Identify which cell holds the provided text, then report its [X, Y] central coordinate. 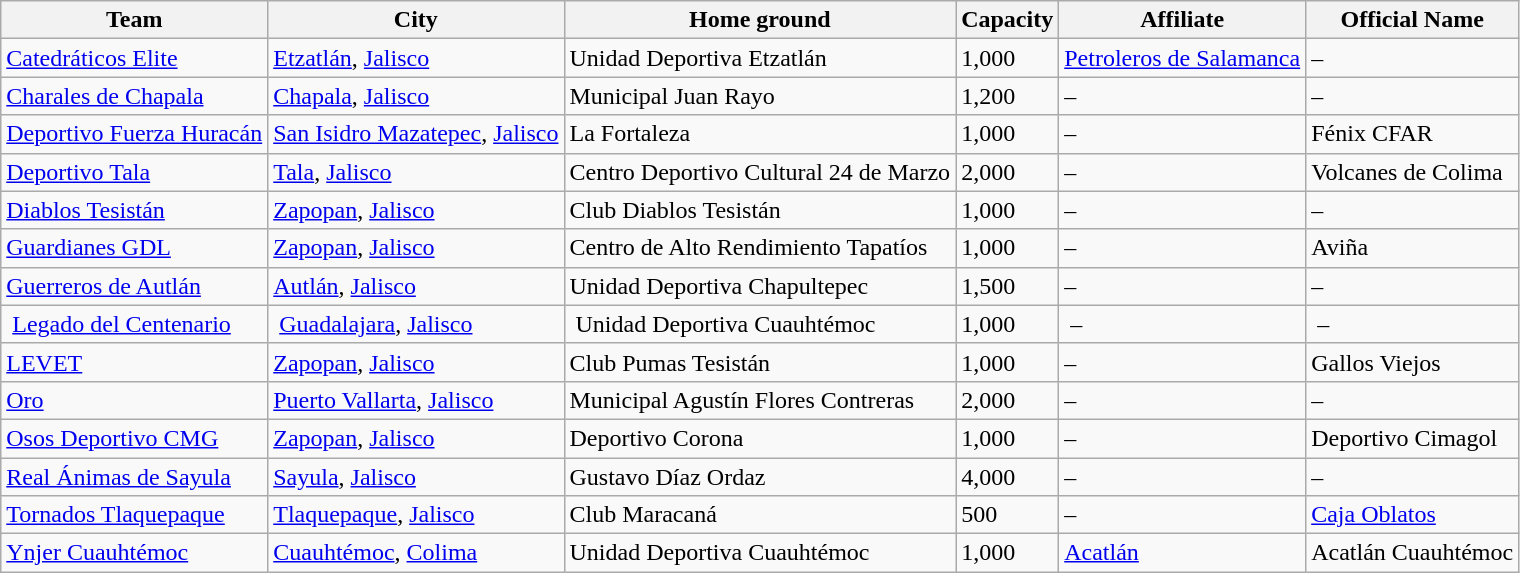
Chapala, Jalisco [416, 96]
Volcanes de Colima [1412, 172]
1,200 [1008, 96]
Guerreros de Autlán [134, 286]
Home ground [760, 20]
Municipal Juan Rayo [760, 96]
Cuauhtémoc, Colima [416, 553]
Team [134, 20]
Club Pumas Tesistán [760, 362]
Tlaquepaque, Jalisco [416, 515]
Etzatlán, Jalisco [416, 58]
Real Ánimas de Sayula [134, 477]
Diablos Tesistán [134, 210]
Capacity [1008, 20]
Sayula, Jalisco [416, 477]
Guadalajara, Jalisco [416, 324]
Club Maracaná [760, 515]
Fénix CFAR [1412, 134]
LEVET [134, 362]
500 [1008, 515]
Ynjer Cuauhtémoc [134, 553]
Municipal Agustín Flores Contreras [760, 400]
Gallos Viejos [1412, 362]
Affiliate [1182, 20]
Caja Oblatos [1412, 515]
Deportivo Corona [760, 438]
Guardianes GDL [134, 248]
Gustavo Díaz Ordaz [760, 477]
Charales de Chapala [134, 96]
Autlán, Jalisco [416, 286]
Unidad Deportiva Etzatlán [760, 58]
Official Name [1412, 20]
1,500 [1008, 286]
Oro [134, 400]
San Isidro Mazatepec, Jalisco [416, 134]
Tornados Tlaquepaque [134, 515]
Deportivo Tala [134, 172]
City [416, 20]
4,000 [1008, 477]
Deportivo Fuerza Huracán [134, 134]
Centro Deportivo Cultural 24 de Marzo [760, 172]
Acatlán Cuauhtémoc [1412, 553]
Aviña [1412, 248]
Catedráticos Elite [134, 58]
Club Diablos Tesistán [760, 210]
Unidad Deportiva Chapultepec [760, 286]
Petroleros de Salamanca [1182, 58]
Legado del Centenario [134, 324]
Acatlán [1182, 553]
Deportivo Cimagol [1412, 438]
Osos Deportivo CMG [134, 438]
Puerto Vallarta, Jalisco [416, 400]
La Fortaleza [760, 134]
Centro de Alto Rendimiento Tapatíos [760, 248]
Tala, Jalisco [416, 172]
